Return [x, y] of the center of cell containing provided text 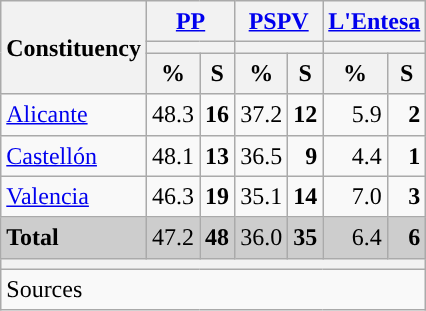
2 [406, 114]
46.3 [172, 196]
9 [306, 156]
12 [306, 114]
L'Entesa [374, 22]
PP [190, 22]
14 [306, 196]
48.1 [172, 156]
48 [218, 238]
47.2 [172, 238]
3 [406, 196]
Valencia [74, 196]
Sources [214, 290]
35.1 [262, 196]
1 [406, 156]
Alicante [74, 114]
PSPV [279, 22]
4.4 [356, 156]
36.0 [262, 238]
35 [306, 238]
19 [218, 196]
36.5 [262, 156]
5.9 [356, 114]
13 [218, 156]
6 [406, 238]
6.4 [356, 238]
48.3 [172, 114]
16 [218, 114]
Castellón [74, 156]
37.2 [262, 114]
Total [74, 238]
7.0 [356, 196]
Constituency [74, 48]
